Return the [X, Y] coordinate for the center point of the cell that contains the specified text.  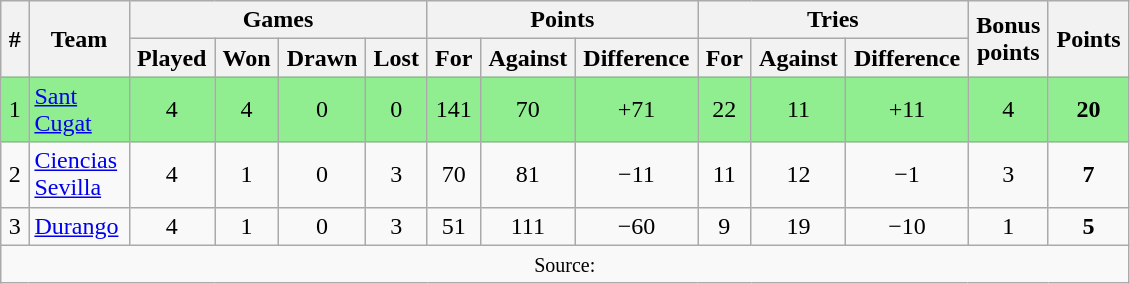
Durango [79, 226]
Lost [396, 58]
−11 [636, 174]
2 [15, 174]
111 [528, 226]
51 [454, 226]
Team [79, 39]
Sant Cugat [79, 110]
Drawn [322, 58]
Source: [565, 264]
Bonuspoints [1008, 39]
20 [1088, 110]
12 [798, 174]
19 [798, 226]
9 [724, 226]
Tries [834, 20]
22 [724, 110]
−1 [907, 174]
81 [528, 174]
7 [1088, 174]
−10 [907, 226]
141 [454, 110]
Ciencias Sevilla [79, 174]
5 [1088, 226]
+11 [907, 110]
−60 [636, 226]
Games [278, 20]
Won [246, 58]
Played [172, 58]
+71 [636, 110]
# [15, 39]
